For the text-containing cell, return its midpoint in [x, y] coordinate format. 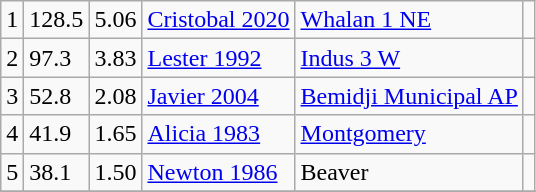
2 [12, 58]
Lester 1992 [218, 58]
1 [12, 20]
5 [12, 172]
1.65 [116, 134]
5.06 [116, 20]
Cristobal 2020 [218, 20]
Javier 2004 [218, 96]
2.08 [116, 96]
128.5 [56, 20]
Bemidji Municipal AP [409, 96]
Beaver [409, 172]
Indus 3 W [409, 58]
41.9 [56, 134]
Alicia 1983 [218, 134]
52.8 [56, 96]
Montgomery [409, 134]
Newton 1986 [218, 172]
97.3 [56, 58]
3 [12, 96]
1.50 [116, 172]
3.83 [116, 58]
38.1 [56, 172]
Whalan 1 NE [409, 20]
4 [12, 134]
